Pinpoint the cell where the given text exists, returning its [x, y] midpoint coordinate. 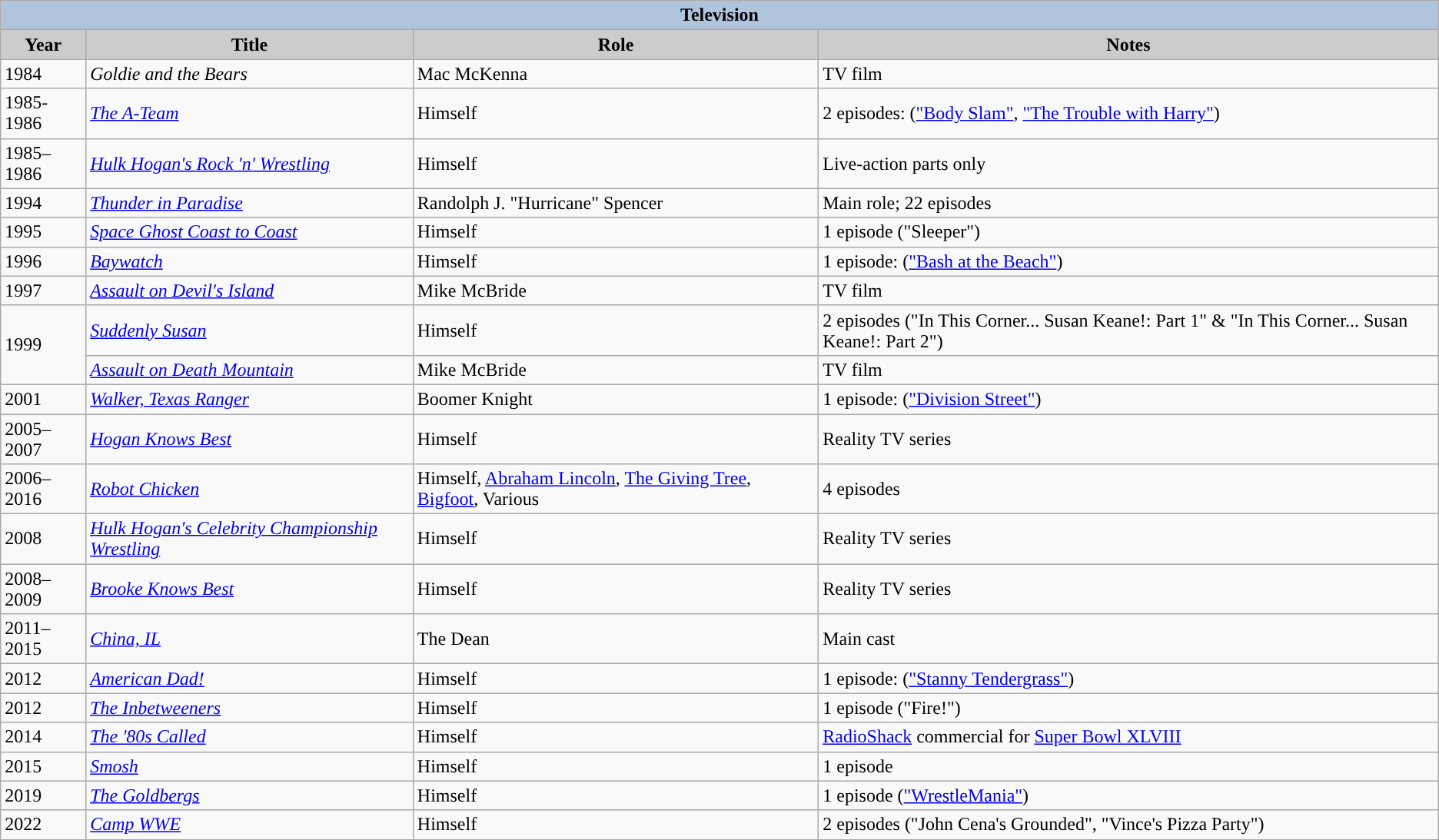
Assault on Death Mountain [250, 370]
Walker, Texas Ranger [250, 399]
1 episode: ("Bash at the Beach") [1128, 261]
1 episode ("WrestleMania") [1128, 795]
RadioShack commercial for Super Bowl XLVIII [1128, 737]
The A-Team [250, 114]
2001 [43, 399]
1 episode: ("Division Street") [1128, 399]
Brooke Knows Best [250, 589]
1984 [43, 74]
Randolph J. "Hurricane" Spencer [615, 203]
1997 [43, 291]
2015 [43, 766]
2011–2015 [43, 639]
The Dean [615, 639]
Live-action parts only [1128, 163]
Notes [1128, 45]
Space Ghost Coast to Coast [250, 232]
1 episode ("Sleeper") [1128, 232]
Television [719, 15]
2005–2007 [43, 438]
4 episodes [1128, 489]
2 episodes ("John Cena's Grounded", "Vince's Pizza Party") [1128, 825]
2014 [43, 737]
2006–2016 [43, 489]
American Dad! [250, 679]
1994 [43, 203]
Robot Chicken [250, 489]
Mac McKenna [615, 74]
China, IL [250, 639]
Baywatch [250, 261]
Smosh [250, 766]
Year [43, 45]
Hulk Hogan's Celebrity Championship Wrestling [250, 540]
Title [250, 45]
2 episodes: ("Body Slam", "The Trouble with Harry") [1128, 114]
1 episode [1128, 766]
1 episode ("Fire!") [1128, 708]
Suddenly Susan [250, 330]
Thunder in Paradise [250, 203]
2022 [43, 825]
2 episodes ("In This Corner... Susan Keane!: Part 1" & "In This Corner... Susan Keane!: Part 2") [1128, 330]
2008 [43, 540]
1999 [43, 344]
Main role; 22 episodes [1128, 203]
The '80s Called [250, 737]
Himself, Abraham Lincoln, The Giving Tree, Bigfoot, Various [615, 489]
The Inbetweeners [250, 708]
Assault on Devil's Island [250, 291]
The Goldbergs [250, 795]
Boomer Knight [615, 399]
Goldie and the Bears [250, 74]
1 episode: ("Stanny Tendergrass") [1128, 679]
Hulk Hogan's Rock 'n' Wrestling [250, 163]
1995 [43, 232]
2019 [43, 795]
1985–1986 [43, 163]
Role [615, 45]
1985-1986 [43, 114]
2008–2009 [43, 589]
1996 [43, 261]
Camp WWE [250, 825]
Hogan Knows Best [250, 438]
Main cast [1128, 639]
